For the text-containing cell, return its midpoint in (X, Y) coordinate format. 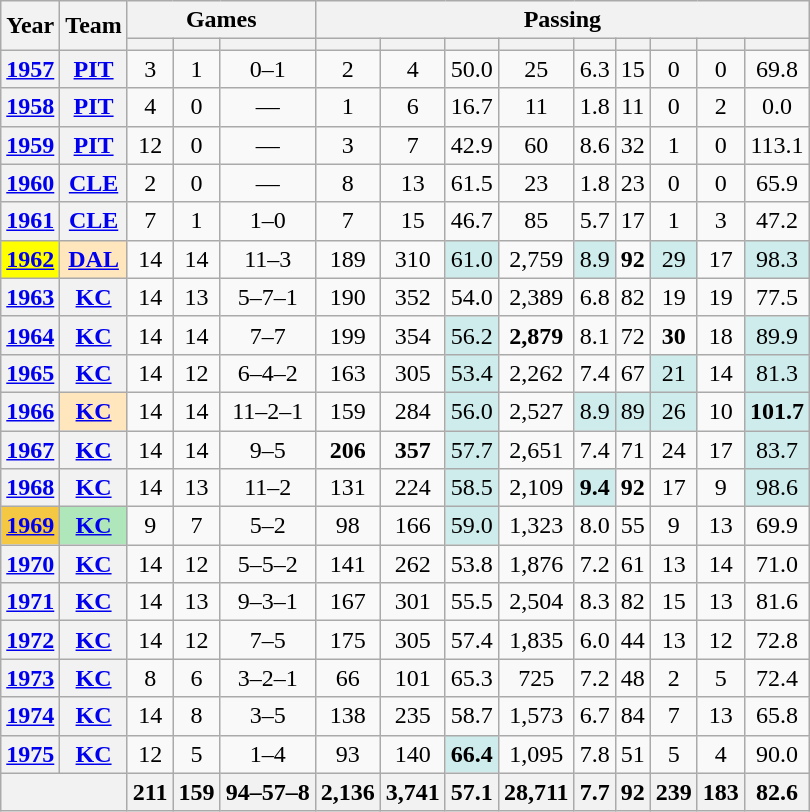
167 (348, 602)
211 (150, 792)
54.0 (472, 297)
1973 (30, 678)
69.9 (776, 526)
71 (632, 449)
2,262 (536, 373)
98.3 (776, 259)
8.1 (594, 335)
1960 (30, 183)
1,876 (536, 564)
1,573 (536, 716)
2,109 (536, 488)
83.7 (776, 449)
1,095 (536, 754)
DAL (94, 259)
1964 (30, 335)
9–3–1 (268, 602)
1957 (30, 69)
190 (348, 297)
66.4 (472, 754)
5–7–1 (268, 297)
2,527 (536, 411)
1965 (30, 373)
141 (348, 564)
5.7 (594, 221)
6–4–2 (268, 373)
1–4 (268, 754)
98.6 (776, 488)
85 (536, 221)
175 (348, 640)
72.4 (776, 678)
101.7 (776, 411)
44 (632, 640)
3,741 (412, 792)
101 (412, 678)
55.5 (472, 602)
2,651 (536, 449)
29 (674, 259)
189 (348, 259)
7–7 (268, 335)
66 (348, 678)
9.4 (594, 488)
69.8 (776, 69)
3–5 (268, 716)
46.7 (472, 221)
57.7 (472, 449)
113.1 (776, 145)
26 (674, 411)
262 (412, 564)
2,759 (536, 259)
93 (348, 754)
11–2 (268, 488)
Team (94, 26)
1958 (30, 107)
163 (348, 373)
56.2 (472, 335)
42.9 (472, 145)
58.7 (472, 716)
1970 (30, 564)
16.7 (472, 107)
8.3 (594, 602)
47.2 (776, 221)
354 (412, 335)
301 (412, 602)
71.0 (776, 564)
3–2–1 (268, 678)
48 (632, 678)
1,323 (536, 526)
32 (632, 145)
1,835 (536, 640)
53.4 (472, 373)
6.8 (594, 297)
6.3 (594, 69)
206 (348, 449)
1969 (30, 526)
357 (412, 449)
94–57–8 (268, 792)
2,504 (536, 602)
89.9 (776, 335)
1963 (30, 297)
28,711 (536, 792)
239 (674, 792)
65.8 (776, 716)
59.0 (472, 526)
25 (536, 69)
8.0 (594, 526)
5–2 (268, 526)
56.0 (472, 411)
65.9 (776, 183)
65.3 (472, 678)
1974 (30, 716)
81.6 (776, 602)
1975 (30, 754)
Year (30, 26)
235 (412, 716)
24 (674, 449)
21 (674, 373)
6.7 (594, 716)
67 (632, 373)
72.8 (776, 640)
1967 (30, 449)
7–5 (268, 640)
352 (412, 297)
18 (720, 335)
61 (632, 564)
89 (632, 411)
1962 (30, 259)
Passing (562, 20)
82.6 (776, 792)
57.1 (472, 792)
90.0 (776, 754)
60 (536, 145)
7.8 (594, 754)
131 (348, 488)
6.0 (594, 640)
53.8 (472, 564)
224 (412, 488)
77.5 (776, 297)
61.5 (472, 183)
50.0 (472, 69)
Games (221, 20)
61.0 (472, 259)
55 (632, 526)
1971 (30, 602)
30 (674, 335)
72 (632, 335)
2,136 (348, 792)
10 (720, 411)
8.6 (594, 145)
1968 (30, 488)
1959 (30, 145)
1972 (30, 640)
725 (536, 678)
84 (632, 716)
81.3 (776, 373)
183 (720, 792)
7.7 (594, 792)
2,389 (536, 297)
0–1 (268, 69)
1961 (30, 221)
1966 (30, 411)
58.5 (472, 488)
11–2–1 (268, 411)
11–3 (268, 259)
284 (412, 411)
98 (348, 526)
9–5 (268, 449)
0.0 (776, 107)
166 (412, 526)
310 (412, 259)
138 (348, 716)
1–0 (268, 221)
140 (412, 754)
57.4 (472, 640)
51 (632, 754)
199 (348, 335)
2,879 (536, 335)
5–5–2 (268, 564)
